Pinpoint the cell where the given text exists, returning its [X, Y] midpoint coordinate. 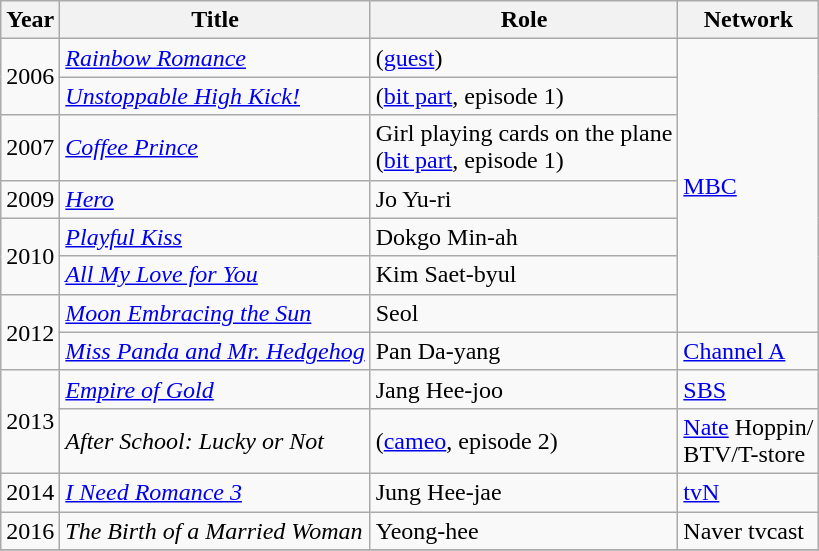
Hero [215, 199]
2006 [30, 77]
2007 [30, 148]
Miss Panda and Mr. Hedgehog [215, 351]
2010 [30, 256]
Year [30, 20]
Coffee Prince [215, 148]
(bit part, episode 1) [524, 96]
(cameo, episode 2) [524, 440]
Dokgo Min-ah [524, 237]
2016 [30, 531]
After School: Lucky or Not [215, 440]
Girl playing cards on the plane (bit part, episode 1) [524, 148]
Jo Yu-ri [524, 199]
Jang Hee-joo [524, 389]
Naver tvcast [748, 531]
Pan Da-yang [524, 351]
All My Love for You [215, 275]
Network [748, 20]
SBS [748, 389]
Playful Kiss [215, 237]
I Need Romance 3 [215, 492]
Moon Embracing the Sun [215, 313]
Nate Hoppin/BTV/T-store [748, 440]
Channel A [748, 351]
2012 [30, 332]
Unstoppable High Kick! [215, 96]
Kim Saet-byul [524, 275]
The Birth of a Married Woman [215, 531]
Empire of Gold [215, 389]
2009 [30, 199]
Jung Hee-jae [524, 492]
Rainbow Romance [215, 58]
Seol [524, 313]
Role [524, 20]
Yeong-hee [524, 531]
Title [215, 20]
tvN [748, 492]
(guest) [524, 58]
2014 [30, 492]
2013 [30, 422]
MBC [748, 186]
